Provide the (X, Y) coordinate of the cell's center where the given text is located.  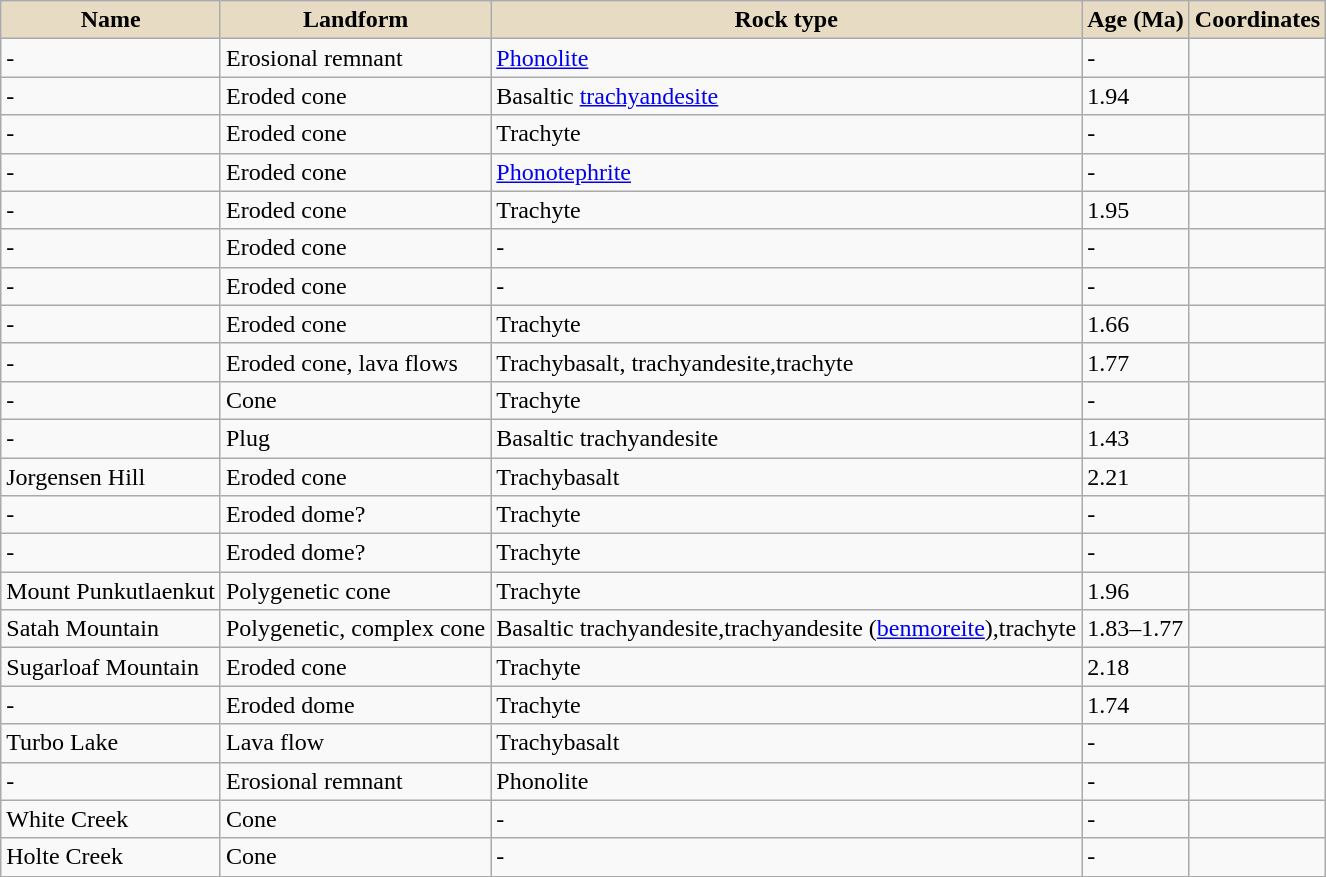
Phonotephrite (786, 172)
Polygenetic cone (355, 591)
1.77 (1136, 362)
Plug (355, 438)
1.94 (1136, 96)
Turbo Lake (111, 743)
Satah Mountain (111, 629)
White Creek (111, 819)
Landform (355, 20)
Eroded cone, lava flows (355, 362)
1.74 (1136, 705)
Lava flow (355, 743)
Holte Creek (111, 857)
Eroded dome (355, 705)
1.83–1.77 (1136, 629)
Mount Punkutlaenkut (111, 591)
Sugarloaf Mountain (111, 667)
Polygenetic, complex cone (355, 629)
Age (Ma) (1136, 20)
Coordinates (1257, 20)
1.66 (1136, 324)
Name (111, 20)
2.21 (1136, 477)
Basaltic trachyandesite,trachyandesite (benmoreite),trachyte (786, 629)
2.18 (1136, 667)
1.95 (1136, 210)
1.43 (1136, 438)
Trachybasalt, trachyandesite,trachyte (786, 362)
Jorgensen Hill (111, 477)
Rock type (786, 20)
1.96 (1136, 591)
